Return [x, y] of the center of cell containing provided text 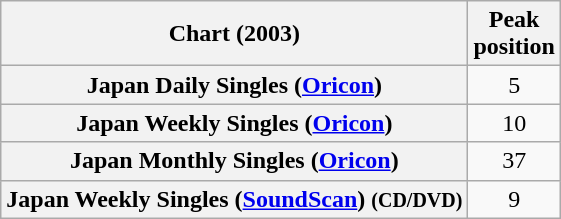
5 [514, 85]
Peakposition [514, 34]
9 [514, 199]
10 [514, 123]
Japan Weekly Singles (SoundScan) (CD/DVD) [234, 199]
Japan Monthly Singles (Oricon) [234, 161]
Japan Weekly Singles (Oricon) [234, 123]
Chart (2003) [234, 34]
37 [514, 161]
Japan Daily Singles (Oricon) [234, 85]
